Provide the (X, Y) coordinate of the cell's center where the given text is located.  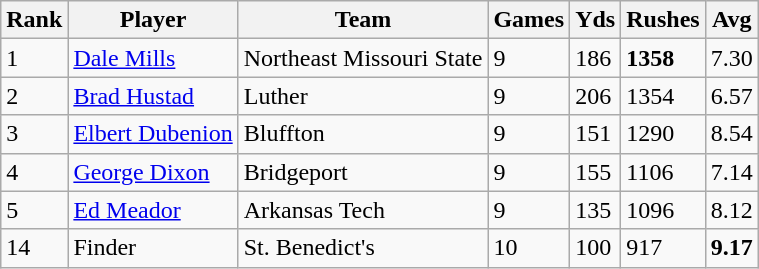
206 (596, 96)
St. Benedict's (363, 248)
3 (34, 134)
186 (596, 58)
7.14 (732, 172)
917 (663, 248)
8.12 (732, 210)
14 (34, 248)
6.57 (732, 96)
100 (596, 248)
1354 (663, 96)
2 (34, 96)
Northeast Missouri State (363, 58)
1096 (663, 210)
Bridgeport (363, 172)
Avg (732, 20)
Arkansas Tech (363, 210)
Brad Hustad (153, 96)
135 (596, 210)
1290 (663, 134)
Yds (596, 20)
9.17 (732, 248)
Games (529, 20)
Rushes (663, 20)
Team (363, 20)
Elbert Dubenion (153, 134)
1106 (663, 172)
1 (34, 58)
1358 (663, 58)
Finder (153, 248)
George Dixon (153, 172)
151 (596, 134)
Luther (363, 96)
155 (596, 172)
5 (34, 210)
10 (529, 248)
Bluffton (363, 134)
Dale Mills (153, 58)
Rank (34, 20)
4 (34, 172)
8.54 (732, 134)
7.30 (732, 58)
Player (153, 20)
Ed Meador (153, 210)
